Extract the (x, y) coordinate from the center of the cell holding the provided text.  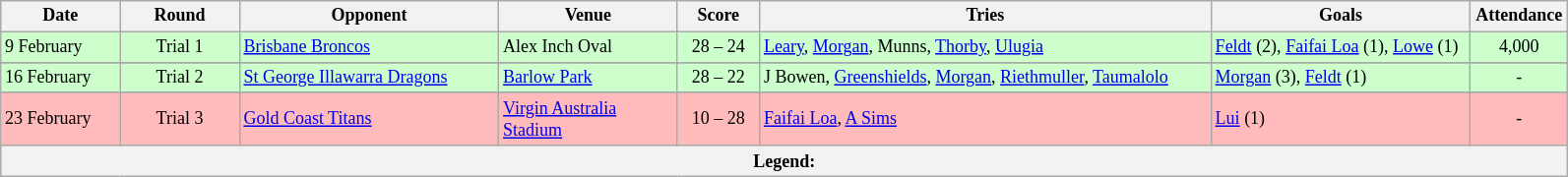
9 February (61, 47)
Legend: (784, 161)
Gold Coast Titans (369, 119)
Leary, Morgan, Munns, Thorby, Ulugia (986, 47)
Tries (986, 16)
Faifai Loa, A Sims (986, 119)
St George Illawarra Dragons (369, 77)
Brisbane Broncos (369, 47)
28 – 24 (719, 47)
Alex Inch Oval (589, 47)
J Bowen, Greenshields, Morgan, Riethmuller, Taumalolo (986, 77)
Opponent (369, 16)
Venue (589, 16)
Barlow Park (589, 77)
28 – 22 (719, 77)
Score (719, 16)
Virgin Australia Stadium (589, 119)
16 February (61, 77)
Trial 3 (179, 119)
Goals (1341, 16)
Round (179, 16)
4,000 (1520, 47)
Morgan (3), Feldt (1) (1341, 77)
23 February (61, 119)
Lui (1) (1341, 119)
Date (61, 16)
10 – 28 (719, 119)
Feldt (2), Faifai Loa (1), Lowe (1) (1341, 47)
Trial 2 (179, 77)
Trial 1 (179, 47)
Attendance (1520, 16)
